For the text-containing cell, return its midpoint in (x, y) coordinate format. 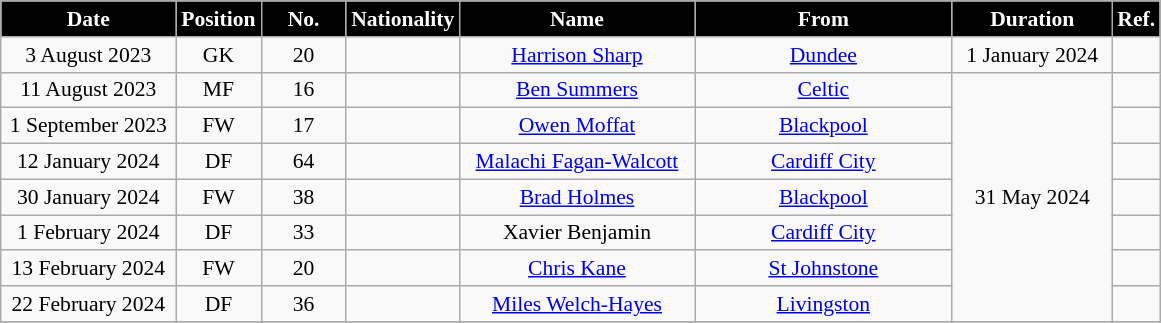
3 August 2023 (88, 55)
1 February 2024 (88, 233)
1 September 2023 (88, 126)
16 (304, 90)
Miles Welch-Hayes (576, 304)
Celtic (824, 90)
11 August 2023 (88, 90)
33 (304, 233)
From (824, 19)
64 (304, 162)
Ben Summers (576, 90)
Duration (1032, 19)
Chris Kane (576, 269)
Brad Holmes (576, 197)
Livingston (824, 304)
Harrison Sharp (576, 55)
St Johnstone (824, 269)
Dundee (824, 55)
36 (304, 304)
Malachi Fagan-Walcott (576, 162)
Name (576, 19)
No. (304, 19)
Nationality (402, 19)
GK (218, 55)
30 January 2024 (88, 197)
Owen Moffat (576, 126)
1 January 2024 (1032, 55)
22 February 2024 (88, 304)
MF (218, 90)
Position (218, 19)
Xavier Benjamin (576, 233)
13 February 2024 (88, 269)
Date (88, 19)
17 (304, 126)
12 January 2024 (88, 162)
38 (304, 197)
31 May 2024 (1032, 196)
Ref. (1136, 19)
